Capture the cell that displays the provided text and extract its (X, Y) central coordinate. 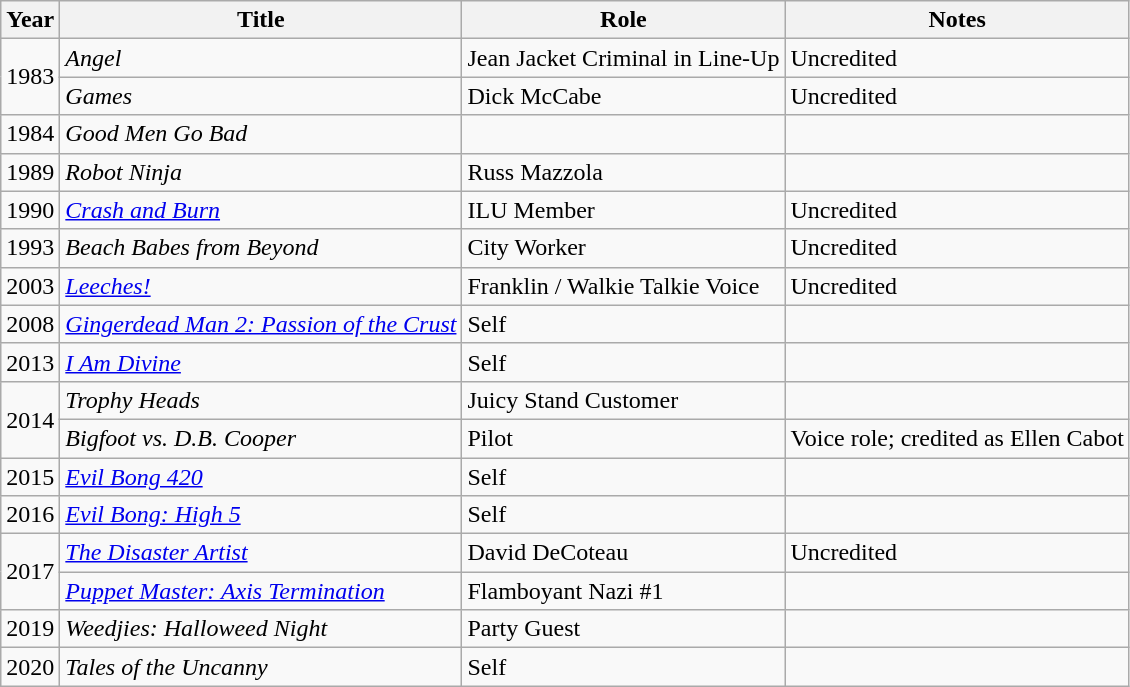
Flamboyant Nazi #1 (624, 591)
1983 (30, 77)
Robot Ninja (261, 172)
Role (624, 20)
Puppet Master: Axis Termination (261, 591)
1990 (30, 210)
Russ Mazzola (624, 172)
Games (261, 96)
Crash and Burn (261, 210)
Title (261, 20)
Party Guest (624, 629)
2008 (30, 324)
Franklin / Walkie Talkie Voice (624, 286)
2017 (30, 572)
ILU Member (624, 210)
2016 (30, 515)
2013 (30, 362)
Leeches! (261, 286)
2015 (30, 477)
The Disaster Artist (261, 553)
David DeCoteau (624, 553)
Trophy Heads (261, 400)
1993 (30, 248)
Weedjies: Halloweed Night (261, 629)
2014 (30, 419)
2020 (30, 667)
Bigfoot vs. D.B. Cooper (261, 438)
2003 (30, 286)
Jean Jacket Criminal in Line-Up (624, 58)
Evil Bong: High 5 (261, 515)
Voice role; credited as Ellen Cabot (958, 438)
Juicy Stand Customer (624, 400)
Notes (958, 20)
Good Men Go Bad (261, 134)
Pilot (624, 438)
Gingerdead Man 2: Passion of the Crust (261, 324)
Tales of the Uncanny (261, 667)
1984 (30, 134)
Angel (261, 58)
Year (30, 20)
I Am Divine (261, 362)
2019 (30, 629)
Dick McCabe (624, 96)
City Worker (624, 248)
Evil Bong 420 (261, 477)
Beach Babes from Beyond (261, 248)
1989 (30, 172)
